Return [X, Y] of the center of cell containing provided text 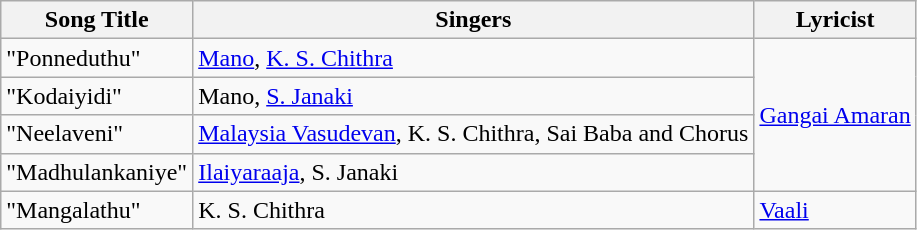
"Madhulankaniye" [97, 172]
Lyricist [835, 20]
K. S. Chithra [474, 210]
Gangai Amaran [835, 115]
Mano, K. S. Chithra [474, 58]
Malaysia Vasudevan, K. S. Chithra, Sai Baba and Chorus [474, 134]
"Neelaveni" [97, 134]
Vaali [835, 210]
Mano, S. Janaki [474, 96]
"Kodaiyidi" [97, 96]
"Mangalathu" [97, 210]
"Ponneduthu" [97, 58]
Song Title [97, 20]
Ilaiyaraaja, S. Janaki [474, 172]
Singers [474, 20]
